Determine the (X, Y) coordinate at the center of the cell enclosing the given text.  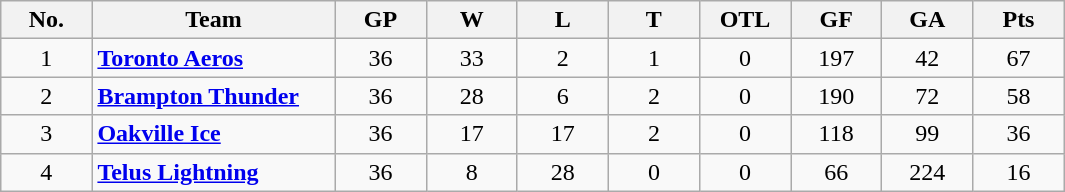
118 (836, 134)
Brampton Thunder (214, 96)
224 (928, 172)
58 (1018, 96)
Telus Lightning (214, 172)
Pts (1018, 20)
GF (836, 20)
67 (1018, 58)
OTL (744, 20)
72 (928, 96)
99 (928, 134)
197 (836, 58)
No. (46, 20)
33 (472, 58)
W (472, 20)
L (562, 20)
16 (1018, 172)
6 (562, 96)
190 (836, 96)
42 (928, 58)
66 (836, 172)
Toronto Aeros (214, 58)
Oakville Ice (214, 134)
GA (928, 20)
Team (214, 20)
3 (46, 134)
4 (46, 172)
8 (472, 172)
T (654, 20)
GP (380, 20)
